Extract the (X, Y) coordinate from the center of the cell holding the provided text.  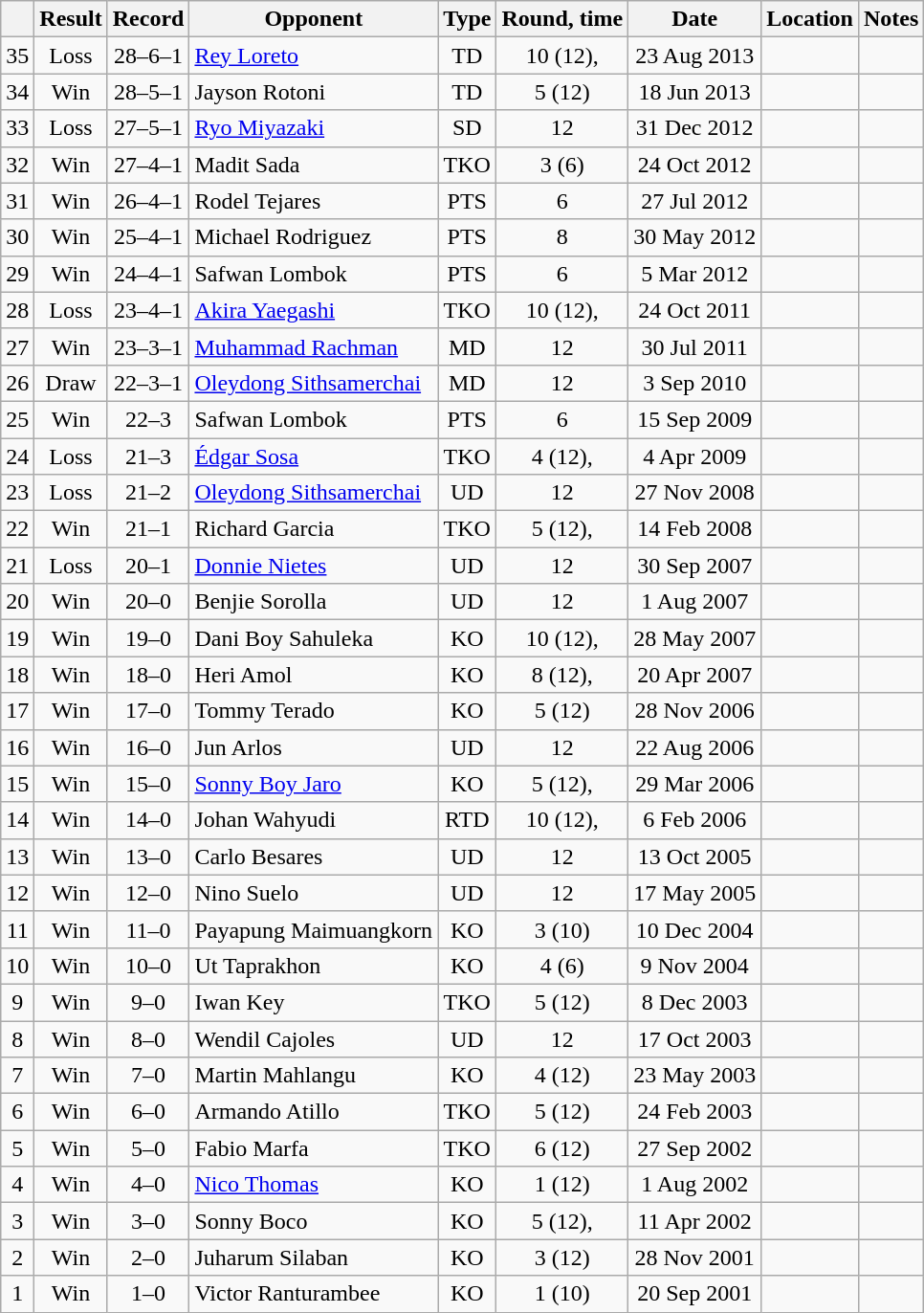
11–0 (148, 929)
25–4–1 (148, 237)
9–0 (148, 1002)
RTD (467, 820)
12–0 (148, 893)
29 Mar 2006 (694, 784)
28 Nov 2006 (694, 711)
3 (17, 1221)
3 Sep 2010 (694, 383)
Result (71, 19)
11 (17, 929)
Rodel Tejares (314, 201)
1 (12) (562, 1185)
Édgar Sosa (314, 456)
26–4–1 (148, 201)
2–0 (148, 1257)
20 Sep 2001 (694, 1294)
6–0 (148, 1112)
Jayson Rotoni (314, 92)
Sonny Boco (314, 1221)
14 (17, 820)
24 (17, 456)
20 (17, 602)
30 May 2012 (694, 237)
Heri Amol (314, 675)
20 Apr 2007 (694, 675)
Nino Suelo (314, 893)
Draw (71, 383)
27 Nov 2008 (694, 493)
21–2 (148, 493)
15–0 (148, 784)
1 Aug 2007 (694, 602)
5 Mar 2012 (694, 274)
22 Aug 2006 (694, 747)
Jun Arlos (314, 747)
Rey Loreto (314, 56)
18 Jun 2013 (694, 92)
21–3 (148, 456)
20–0 (148, 602)
27 Jul 2012 (694, 201)
9 Nov 2004 (694, 966)
28 May 2007 (694, 638)
Sonny Boy Jaro (314, 784)
15 Sep 2009 (694, 419)
Madit Sada (314, 165)
8 (12), (562, 675)
3–0 (148, 1221)
25 (17, 419)
24 Feb 2003 (694, 1112)
34 (17, 92)
23 Aug 2013 (694, 56)
Nico Thomas (314, 1185)
28–6–1 (148, 56)
1 (10) (562, 1294)
16–0 (148, 747)
21–1 (148, 529)
Richard Garcia (314, 529)
4 Apr 2009 (694, 456)
31 (17, 201)
Opponent (314, 19)
23 (17, 493)
Johan Wahyudi (314, 820)
3 (12) (562, 1257)
13–0 (148, 857)
Donnie Nietes (314, 566)
Payapung Maimuangkorn (314, 929)
16 (17, 747)
Benjie Sorolla (314, 602)
18 (17, 675)
6 Feb 2006 (694, 820)
Date (694, 19)
3 (10) (562, 929)
15 (17, 784)
4 (12), (562, 456)
23–4–1 (148, 310)
Muhammad Rachman (314, 346)
1 Aug 2002 (694, 1185)
9 (17, 1002)
33 (17, 128)
21 (17, 566)
26 (17, 383)
Ryo Miyazaki (314, 128)
Notes (891, 19)
13 Oct 2005 (694, 857)
Round, time (562, 19)
28 (17, 310)
Juharum Silaban (314, 1257)
31 Dec 2012 (694, 128)
Ut Taprakhon (314, 966)
2 (17, 1257)
22–3 (148, 419)
Michael Rodriguez (314, 237)
10–0 (148, 966)
3 (6) (562, 165)
35 (17, 56)
20–1 (148, 566)
Victor Ranturambee (314, 1294)
28–5–1 (148, 92)
8–0 (148, 1038)
Akira Yaegashi (314, 310)
18–0 (148, 675)
11 Apr 2002 (694, 1221)
Armando Atillo (314, 1112)
17 Oct 2003 (694, 1038)
5 (17, 1148)
17 (17, 711)
30 (17, 237)
10 (17, 966)
24 Oct 2012 (694, 165)
30 Sep 2007 (694, 566)
19 (17, 638)
Wendil Cajoles (314, 1038)
13 (17, 857)
10 Dec 2004 (694, 929)
27–5–1 (148, 128)
SD (467, 128)
28 Nov 2001 (694, 1257)
Dani Boy Sahuleka (314, 638)
Fabio Marfa (314, 1148)
6 (12) (562, 1148)
19–0 (148, 638)
24–4–1 (148, 274)
Location (810, 19)
23 May 2003 (694, 1076)
27–4–1 (148, 165)
4 (12) (562, 1076)
27 (17, 346)
Record (148, 19)
7–0 (148, 1076)
17–0 (148, 711)
Type (467, 19)
14 Feb 2008 (694, 529)
17 May 2005 (694, 893)
23–3–1 (148, 346)
Iwan Key (314, 1002)
8 Dec 2003 (694, 1002)
Carlo Besares (314, 857)
24 Oct 2011 (694, 310)
22 (17, 529)
30 Jul 2011 (694, 346)
4 (6) (562, 966)
4–0 (148, 1185)
14–0 (148, 820)
Martin Mahlangu (314, 1076)
1 (17, 1294)
7 (17, 1076)
Tommy Terado (314, 711)
32 (17, 165)
27 Sep 2002 (694, 1148)
1–0 (148, 1294)
22–3–1 (148, 383)
4 (17, 1185)
5–0 (148, 1148)
29 (17, 274)
